For the text-containing cell, return its midpoint in [X, Y] coordinate format. 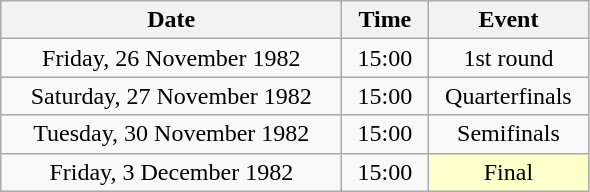
Quarterfinals [508, 96]
Friday, 26 November 1982 [172, 58]
Time [385, 20]
Saturday, 27 November 1982 [172, 96]
Friday, 3 December 1982 [172, 172]
Semifinals [508, 134]
Event [508, 20]
Date [172, 20]
Final [508, 172]
Tuesday, 30 November 1982 [172, 134]
1st round [508, 58]
